Return the [X, Y] coordinate for the center point of the cell that contains the specified text.  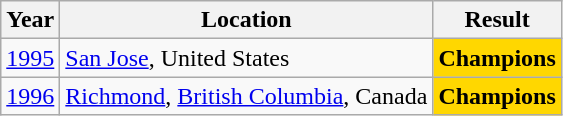
Result [497, 20]
San Jose, United States [246, 58]
Richmond, British Columbia, Canada [246, 96]
Location [246, 20]
Year [30, 20]
1996 [30, 96]
1995 [30, 58]
